For the text-containing cell, return its midpoint in (X, Y) coordinate format. 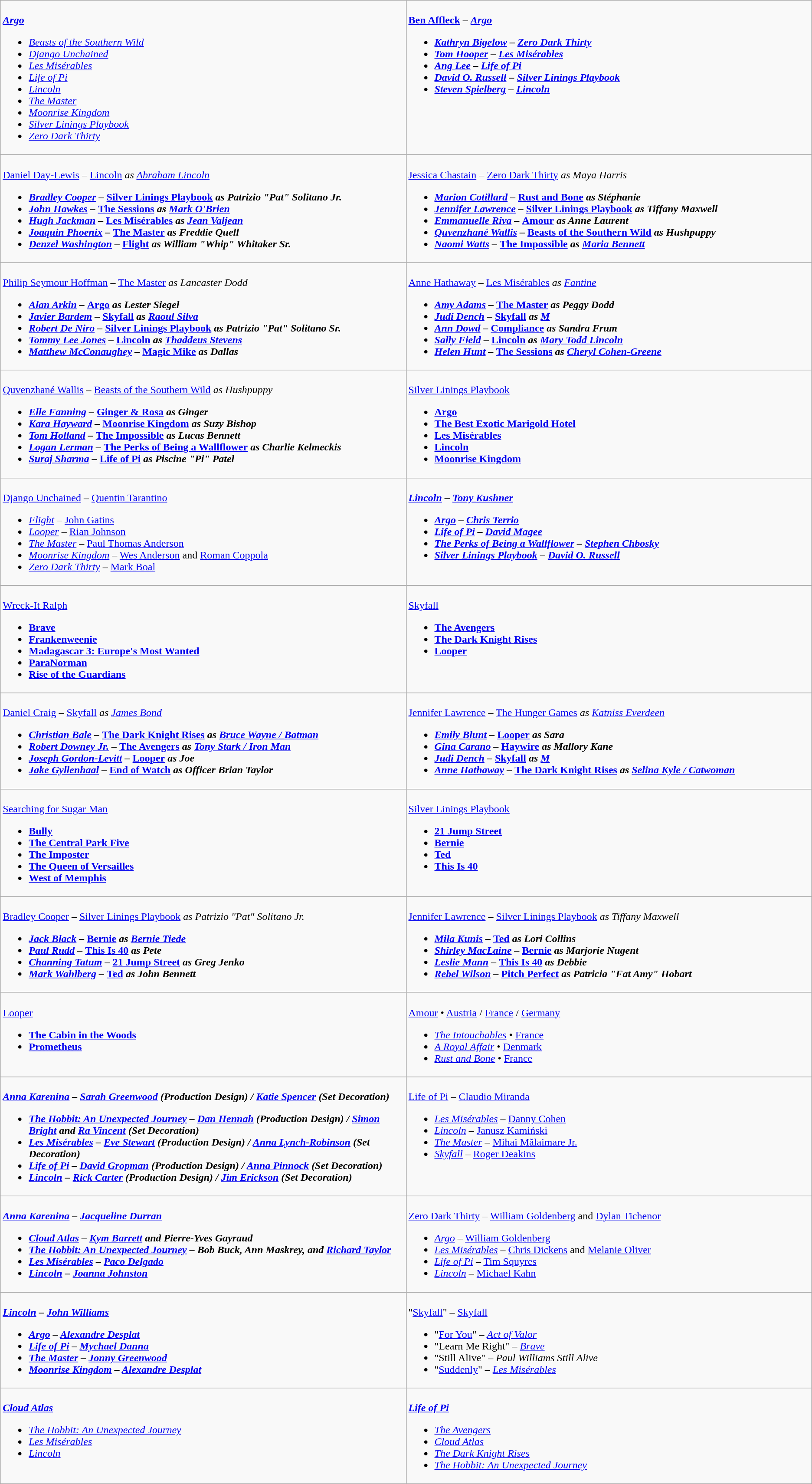
Cloud AtlasThe Hobbit: An Unexpected JourneyLes MisérablesLincoln (203, 1436)
Silver Linings PlaybookArgoThe Best Exotic Marigold HotelLes MisérablesLincolnMoonrise Kingdom (609, 424)
"Skyfall" – Skyfall"For You" – Act of Valor"Learn Me Right" – Brave"Still Alive" – Paul Williams Still Alive"Suddenly" – Les Misérables (609, 1340)
Life of PiThe AvengersCloud AtlasThe Dark Knight RisesThe Hobbit: An Unexpected Journey (609, 1436)
Searching for Sugar ManBullyThe Central Park FiveThe ImposterThe Queen of VersaillesWest of Memphis (203, 843)
SkyfallThe AvengersThe Dark Knight RisesLooper (609, 639)
Wreck-It RalphBraveFrankenweenieMadagascar 3: Europe's Most WantedParaNormanRise of the Guardians (203, 639)
Amour • Austria / France / GermanyThe Intouchables • FranceA Royal Affair • DenmarkRust and Bone • France (609, 1034)
LooperThe Cabin in the WoodsPrometheus (203, 1034)
Silver Linings Playbook21 Jump StreetBernieTedThis Is 40 (609, 843)
Lincoln – John WilliamsArgo – Alexandre DesplatLife of Pi – Mychael DannaThe Master – Jonny GreenwoodMoonrise Kingdom – Alexandre Desplat (203, 1340)
ArgoBeasts of the Southern WildDjango UnchainedLes MisérablesLife of PiLincolnThe MasterMoonrise KingdomSilver Linings PlaybookZero Dark Thirty (203, 78)
Life of Pi – Claudio MirandaLes Misérables – Danny CohenLincoln – Janusz KamińskiThe Master – Mihai Mălaimare Jr.Skyfall – Roger Deakins (609, 1136)
